Determine the (X, Y) coordinate at the center of the cell enclosing the given text.  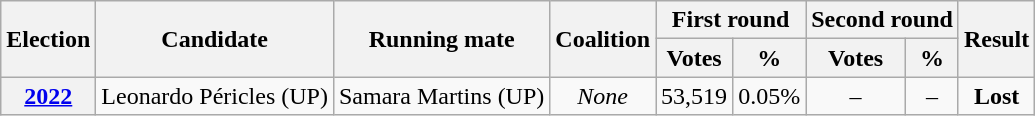
First round (731, 20)
Samara Martins (UP) (441, 96)
Coalition (603, 39)
Result (996, 39)
2022 (48, 96)
0.05% (770, 96)
Election (48, 39)
Leonardo Péricles (UP) (215, 96)
53,519 (694, 96)
Candidate (215, 39)
Lost (996, 96)
None (603, 96)
Second round (882, 20)
Running mate (441, 39)
